Capture the cell that displays the provided text and extract its (x, y) central coordinate. 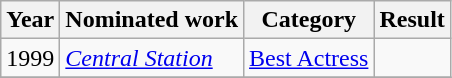
1999 (30, 58)
Year (30, 20)
Category (309, 20)
Result (412, 20)
Nominated work (152, 20)
Central Station (152, 58)
Best Actress (309, 58)
